Detect which cell encompasses the target text, then output its (x, y) center coordinate. 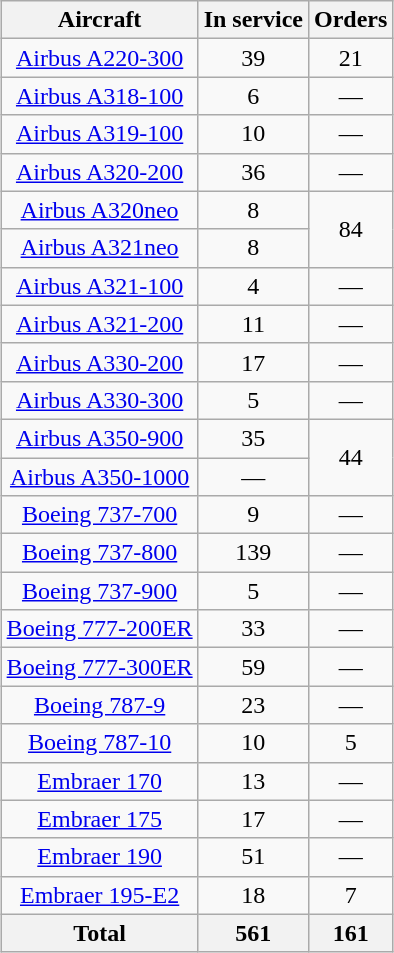
Boeing 737-900 (100, 591)
Embraer 190 (100, 857)
Boeing 777-300ER (100, 667)
161 (351, 933)
Embraer 195-E2 (100, 895)
Airbus A350-900 (100, 438)
Boeing 777-200ER (100, 629)
Airbus A330-300 (100, 400)
Airbus A319-100 (100, 134)
Embraer 170 (100, 781)
Boeing 787-9 (100, 705)
Airbus A320-200 (100, 172)
35 (253, 438)
Boeing 787-10 (100, 743)
Total (100, 933)
59 (253, 667)
18 (253, 895)
Boeing 737-700 (100, 515)
Airbus A318-100 (100, 96)
7 (351, 895)
Aircraft (100, 20)
6 (253, 96)
39 (253, 58)
Airbus A330-200 (100, 362)
36 (253, 172)
21 (351, 58)
Embraer 175 (100, 819)
Airbus A321-100 (100, 286)
561 (253, 933)
Airbus A220-300 (100, 58)
84 (351, 229)
4 (253, 286)
51 (253, 857)
Airbus A321-200 (100, 324)
139 (253, 553)
In service (253, 20)
23 (253, 705)
Boeing 737-800 (100, 553)
33 (253, 629)
Airbus A350-1000 (100, 477)
13 (253, 781)
Airbus A320neo (100, 210)
Airbus A321neo (100, 248)
Orders (351, 20)
11 (253, 324)
44 (351, 457)
9 (253, 515)
